Scan for the cell matching the given text and deliver its (X, Y) coordinate at center. 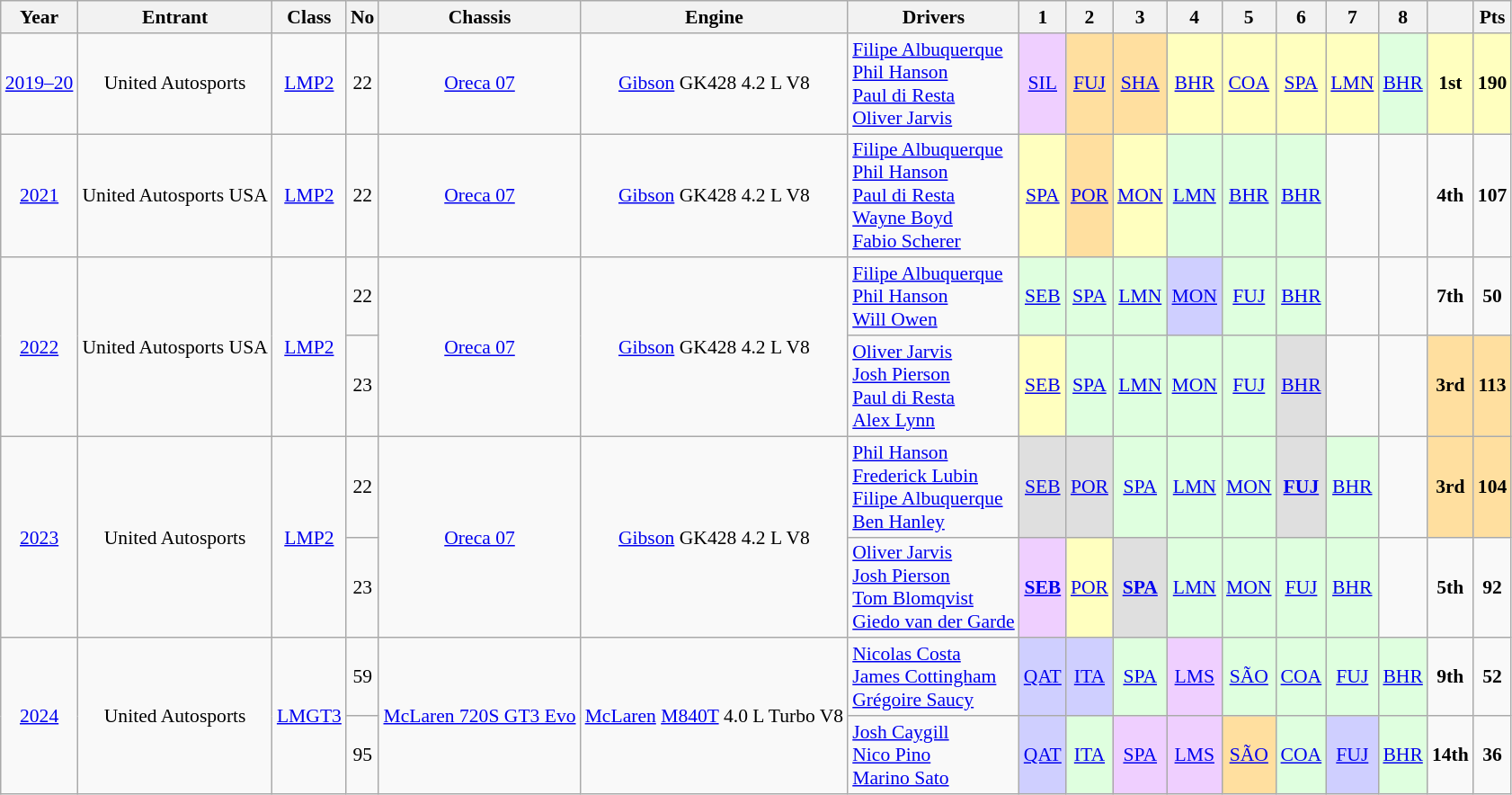
McLaren M840T 4.0 L Turbo V8 (715, 716)
Josh Caygill Nico Pino Marino Sato (933, 755)
Engine (715, 17)
Pts (1492, 17)
9th (1451, 678)
No (363, 17)
113 (1492, 386)
3 (1140, 17)
Filipe Albuquerque Phil Hanson Will Owen (933, 297)
Phil Hanson Frederick Lubin Filipe Albuquerque Ben Hanley (933, 487)
8 (1402, 17)
107 (1492, 196)
2024 (40, 716)
2021 (40, 196)
1st (1451, 84)
SHA (1140, 84)
2023 (40, 537)
Oliver Jarvis Josh Pierson Tom Blomqvist Giedo van der Garde (933, 587)
4th (1451, 196)
50 (1492, 297)
LMGT3 (309, 716)
2 (1090, 17)
Chassis (479, 17)
7 (1352, 17)
190 (1492, 84)
6 (1302, 17)
Drivers (933, 17)
5 (1250, 17)
5th (1451, 587)
4 (1196, 17)
SIL (1043, 84)
7th (1451, 297)
McLaren 720S GT3 Evo (479, 716)
Entrant (174, 17)
104 (1492, 487)
Nicolas Costa James Cottingham Grégoire Saucy (933, 678)
Filipe Albuquerque Phil Hanson Paul di Resta Oliver Jarvis (933, 84)
1 (1043, 17)
14th (1451, 755)
92 (1492, 587)
2022 (40, 347)
Class (309, 17)
52 (1492, 678)
95 (363, 755)
59 (363, 678)
Filipe Albuquerque Phil Hanson Paul di Resta Wayne Boyd Fabio Scherer (933, 196)
2019–20 (40, 84)
Oliver Jarvis Josh Pierson Paul di Resta Alex Lynn (933, 386)
36 (1492, 755)
Year (40, 17)
